Return (x, y) of the center of cell containing provided text 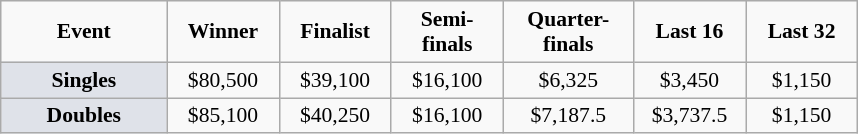
Last 32 (802, 32)
$3,737.5 (689, 116)
$7,187.5 (568, 116)
$40,250 (335, 116)
Winner (223, 32)
Doubles (84, 116)
Finalist (335, 32)
Quarter-finals (568, 32)
$6,325 (568, 80)
Last 16 (689, 32)
Semi-finals (447, 32)
$39,100 (335, 80)
Singles (84, 80)
$3,450 (689, 80)
$85,100 (223, 116)
$80,500 (223, 80)
Event (84, 32)
